Find where the given text appears and provide that cell's center as [X, Y] coordinate. 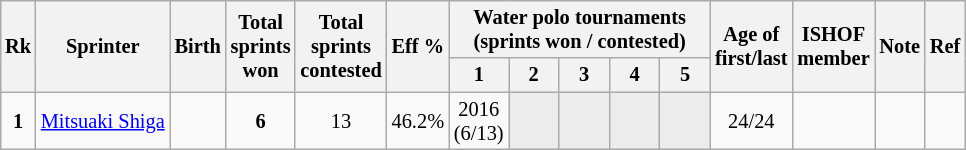
5 [685, 75]
Note [900, 46]
Water polo tournaments(sprints won / contested) [580, 29]
24/24 [751, 121]
Birth [198, 46]
3 [584, 75]
6 [261, 121]
4 [634, 75]
Age offirst/last [751, 46]
Ref [945, 46]
Totalsprintscontested [340, 46]
Eff % [418, 46]
2016(6/13) [479, 121]
Totalsprintswon [261, 46]
46.2% [418, 121]
2 [533, 75]
Mitsuaki Shiga [103, 121]
Sprinter [103, 46]
ISHOFmember [833, 46]
13 [340, 121]
Rk [18, 46]
